Capture the cell that displays the provided text and extract its (X, Y) central coordinate. 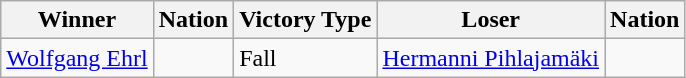
Winner (77, 20)
Fall (306, 58)
Wolfgang Ehrl (77, 58)
Victory Type (306, 20)
Hermanni Pihlajamäki (491, 58)
Loser (491, 20)
